Provide the (X, Y) coordinate of the cell's center where the given text is located.  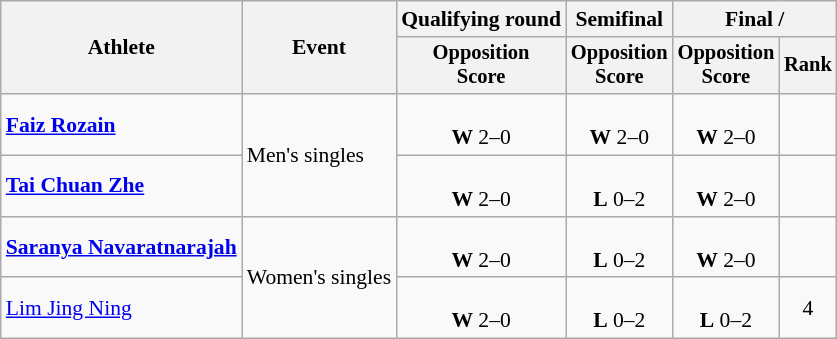
Qualifying round (481, 19)
Women's singles (319, 278)
Saranya Navaratnarajah (122, 248)
Lim Jing Ning (122, 308)
Final / (755, 19)
Faiz Rozain (122, 124)
Rank (808, 66)
Event (319, 48)
Semifinal (620, 19)
4 (808, 308)
Men's singles (319, 155)
Tai Chuan Zhe (122, 186)
Athlete (122, 48)
